Capture the cell that displays the provided text and extract its (x, y) central coordinate. 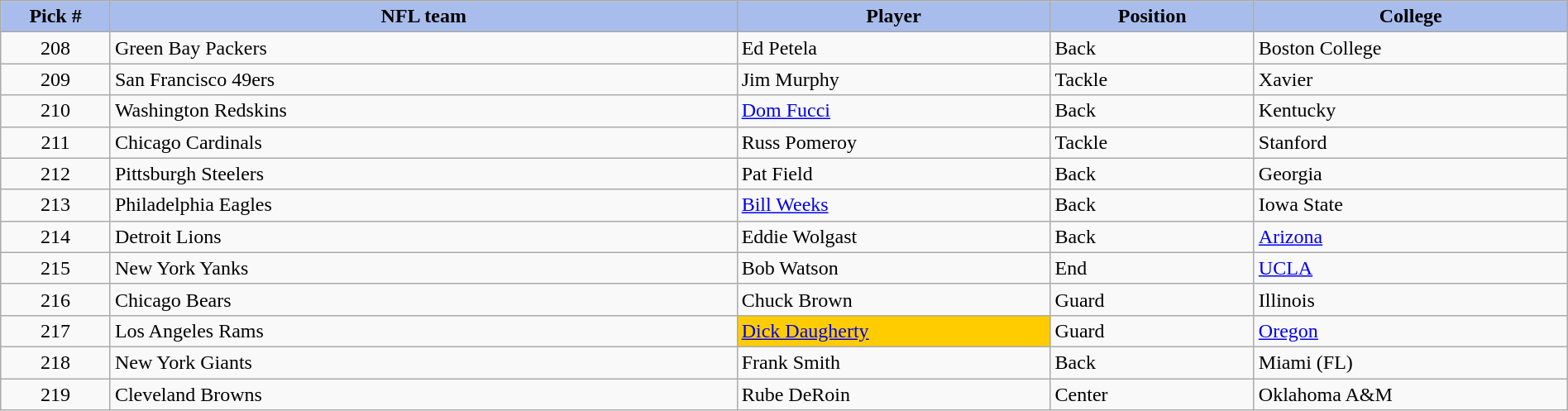
Oklahoma A&M (1411, 394)
211 (56, 142)
210 (56, 111)
Pat Field (893, 174)
College (1411, 17)
Jim Murphy (893, 79)
Iowa State (1411, 205)
Miami (FL) (1411, 362)
Center (1152, 394)
Pittsburgh Steelers (423, 174)
212 (56, 174)
Washington Redskins (423, 111)
Pick # (56, 17)
Xavier (1411, 79)
Los Angeles Rams (423, 331)
Russ Pomeroy (893, 142)
Chuck Brown (893, 299)
NFL team (423, 17)
213 (56, 205)
Illinois (1411, 299)
219 (56, 394)
208 (56, 48)
Rube DeRoin (893, 394)
Detroit Lions (423, 237)
Position (1152, 17)
209 (56, 79)
Green Bay Packers (423, 48)
Chicago Cardinals (423, 142)
Chicago Bears (423, 299)
Arizona (1411, 237)
214 (56, 237)
Stanford (1411, 142)
Dick Daugherty (893, 331)
Kentucky (1411, 111)
UCLA (1411, 268)
Frank Smith (893, 362)
Philadelphia Eagles (423, 205)
San Francisco 49ers (423, 79)
216 (56, 299)
Ed Petela (893, 48)
217 (56, 331)
Cleveland Browns (423, 394)
218 (56, 362)
End (1152, 268)
Dom Fucci (893, 111)
215 (56, 268)
New York Yanks (423, 268)
New York Giants (423, 362)
Boston College (1411, 48)
Bob Watson (893, 268)
Bill Weeks (893, 205)
Oregon (1411, 331)
Player (893, 17)
Eddie Wolgast (893, 237)
Georgia (1411, 174)
